Locate the cell with the specified text and output its [X, Y] center coordinate. 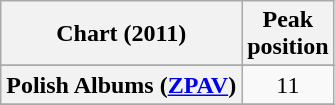
11 [288, 85]
Chart (2011) [122, 34]
Polish Albums (ZPAV) [122, 85]
Peak position [288, 34]
